Find where the given text appears and provide that cell's center as [x, y] coordinate. 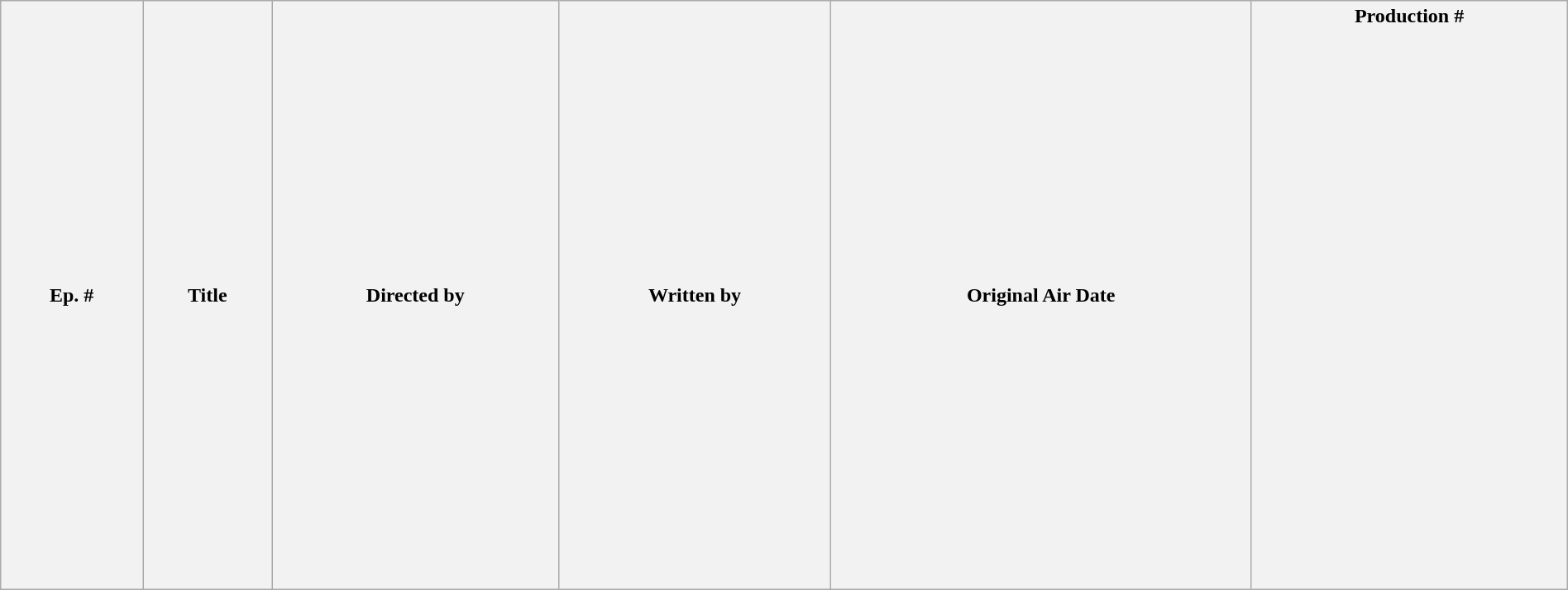
Ep. # [72, 296]
Title [208, 296]
Original Air Date [1040, 296]
Production # [1409, 296]
Directed by [415, 296]
Written by [695, 296]
